Extract the [X, Y] coordinate from the center of the cell holding the provided text.  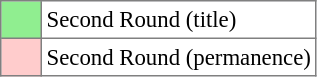
Second Round (title) [178, 20]
Second Round (permanence) [178, 57]
